Find where the given text appears and provide that cell's center as (X, Y) coordinate. 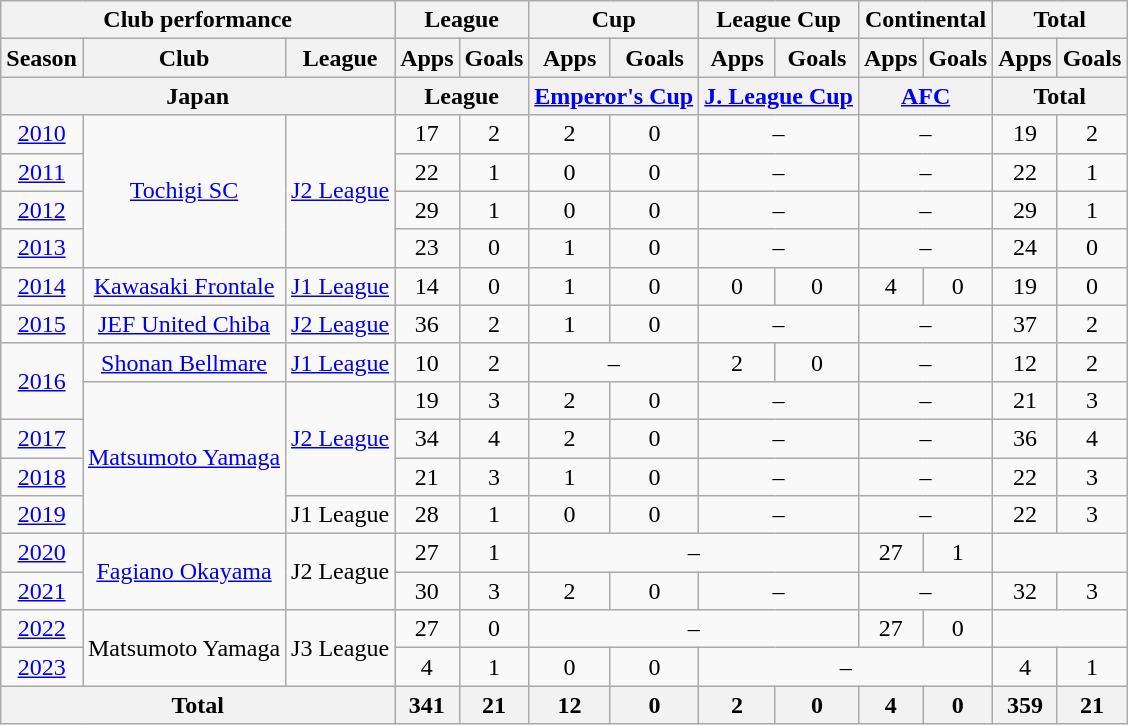
JEF United Chiba (184, 324)
Continental (925, 20)
Japan (198, 96)
2021 (42, 591)
2019 (42, 515)
14 (427, 286)
2013 (42, 248)
Club performance (198, 20)
24 (1025, 248)
23 (427, 248)
Kawasaki Frontale (184, 286)
Club (184, 58)
Tochigi SC (184, 191)
2016 (42, 381)
32 (1025, 591)
341 (427, 705)
J3 League (340, 648)
Cup (614, 20)
359 (1025, 705)
League Cup (779, 20)
17 (427, 134)
2011 (42, 172)
2023 (42, 667)
37 (1025, 324)
2014 (42, 286)
2022 (42, 629)
Season (42, 58)
2018 (42, 477)
2015 (42, 324)
Fagiano Okayama (184, 572)
AFC (925, 96)
Shonan Bellmare (184, 362)
2010 (42, 134)
2020 (42, 553)
10 (427, 362)
2012 (42, 210)
30 (427, 591)
2017 (42, 438)
J. League Cup (779, 96)
Emperor's Cup (614, 96)
28 (427, 515)
34 (427, 438)
